For the text-containing cell, return its midpoint in [X, Y] coordinate format. 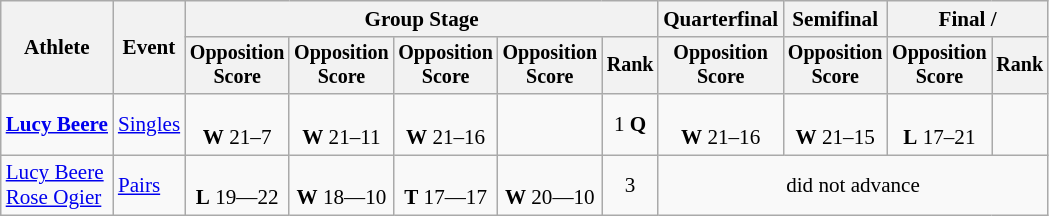
Event [149, 48]
Lucy BeereRose Ogier [57, 186]
Athlete [57, 48]
W 21–7 [237, 124]
1 Q [630, 124]
W 18―10 [341, 186]
Pairs [149, 186]
3 [630, 186]
Quarterfinal [720, 18]
Singles [149, 124]
L 19―22 [237, 186]
W 20―10 [550, 186]
Semifinal [835, 18]
W 21–15 [835, 124]
did not advance [853, 186]
L 17–21 [939, 124]
Group Stage [422, 18]
T 17―17 [445, 186]
Final / [967, 18]
W 21–11 [341, 124]
Lucy Beere [57, 124]
